Search for the cell housing the specified text and yield its (X, Y) center coordinate. 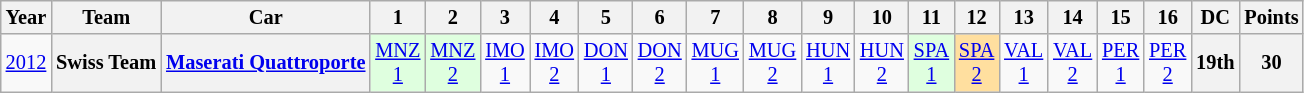
Team (106, 17)
HUN2 (882, 63)
SPA1 (932, 63)
Car (266, 17)
PER2 (1168, 63)
13 (1024, 17)
4 (554, 17)
19th (1215, 63)
16 (1168, 17)
Swiss Team (106, 63)
12 (976, 17)
1 (398, 17)
MUG1 (716, 63)
Maserati Quattroporte (266, 63)
MNZ1 (398, 63)
HUN1 (828, 63)
SPA2 (976, 63)
DON2 (660, 63)
DON1 (606, 63)
IMO2 (554, 63)
15 (1120, 17)
VAL1 (1024, 63)
6 (660, 17)
5 (606, 17)
IMO1 (504, 63)
PER1 (1120, 63)
MUG2 (772, 63)
11 (932, 17)
DC (1215, 17)
14 (1072, 17)
MNZ2 (452, 63)
2 (452, 17)
10 (882, 17)
VAL2 (1072, 63)
Year (26, 17)
8 (772, 17)
9 (828, 17)
30 (1271, 63)
2012 (26, 63)
3 (504, 17)
Points (1271, 17)
7 (716, 17)
